Provide the (X, Y) coordinate of the cell's center where the given text is located.  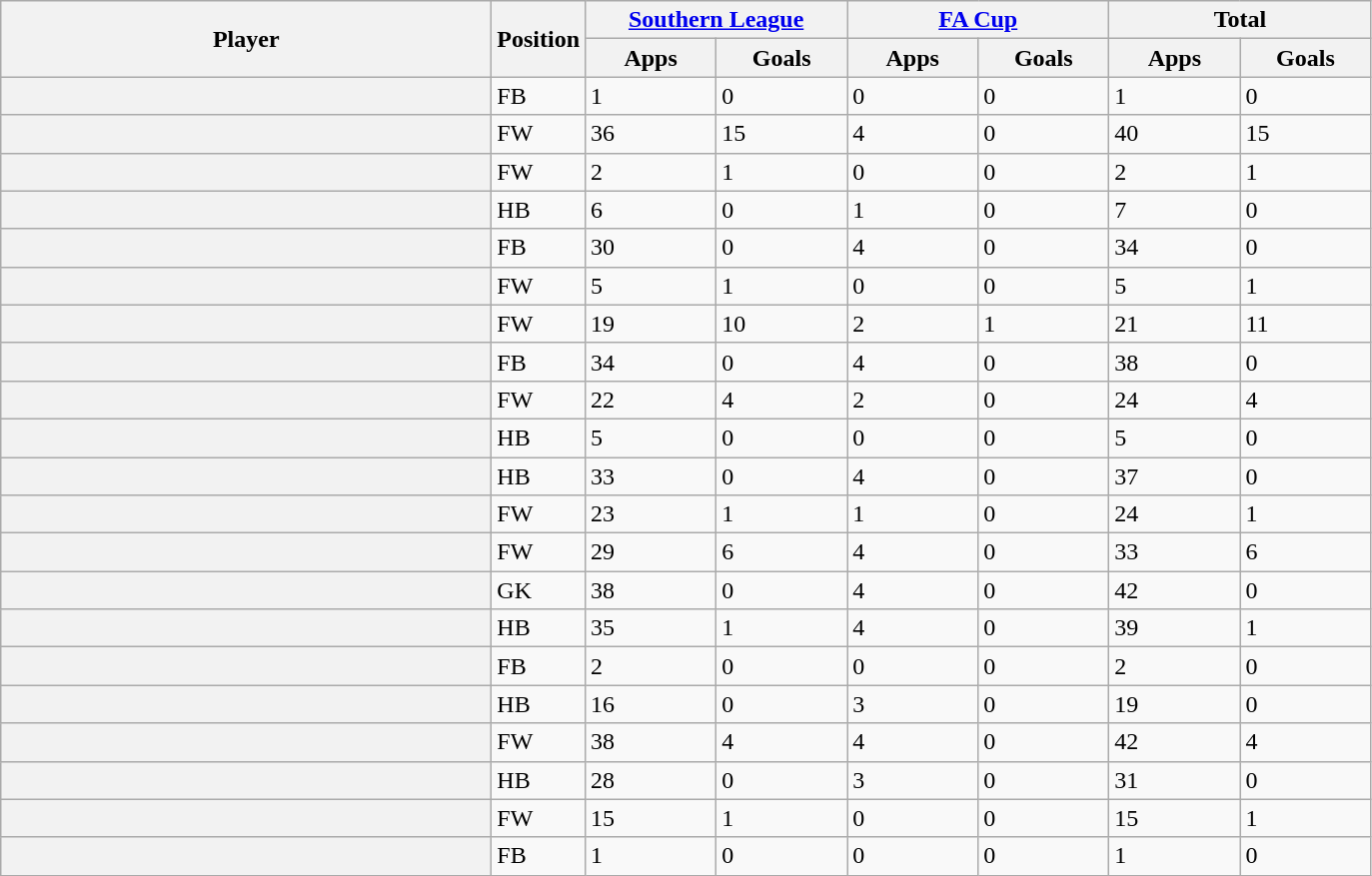
31 (1175, 780)
35 (652, 628)
37 (1175, 476)
21 (1175, 324)
Position (539, 39)
36 (652, 134)
10 (781, 324)
40 (1175, 134)
30 (652, 248)
7 (1175, 210)
28 (652, 780)
39 (1175, 628)
Total (1240, 20)
Player (246, 39)
23 (652, 514)
22 (652, 400)
29 (652, 552)
GK (539, 590)
FA Cup (978, 20)
16 (652, 704)
11 (1305, 324)
Southern League (716, 20)
